Search for the cell housing the specified text and yield its [X, Y] center coordinate. 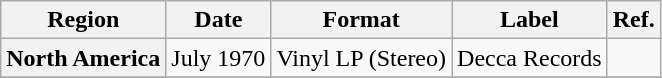
Date [218, 20]
Label [530, 20]
Vinyl LP (Stereo) [362, 58]
July 1970 [218, 58]
Decca Records [530, 58]
North America [84, 58]
Region [84, 20]
Ref. [634, 20]
Format [362, 20]
